Identify which cell holds the provided text, then report its (x, y) central coordinate. 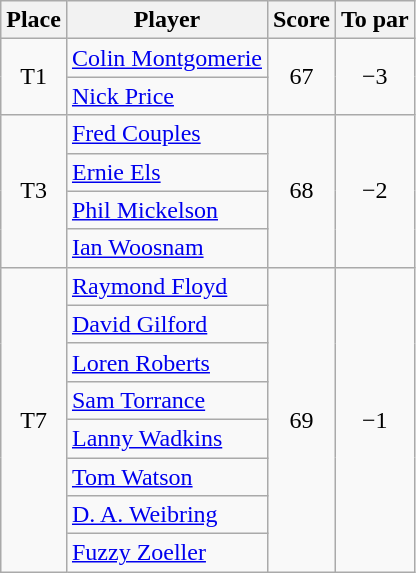
69 (301, 419)
Loren Roberts (166, 362)
T7 (34, 419)
68 (301, 191)
Lanny Wadkins (166, 438)
Ian Woosnam (166, 248)
−3 (374, 77)
Ernie Els (166, 172)
David Gilford (166, 324)
Raymond Floyd (166, 286)
Fuzzy Zoeller (166, 553)
−1 (374, 419)
Tom Watson (166, 477)
Fred Couples (166, 134)
Score (301, 20)
T3 (34, 191)
Nick Price (166, 96)
−2 (374, 191)
Colin Montgomerie (166, 58)
Phil Mickelson (166, 210)
Sam Torrance (166, 400)
D. A. Weibring (166, 515)
67 (301, 77)
T1 (34, 77)
Place (34, 20)
Player (166, 20)
To par (374, 20)
